Return (X, Y) of the center of cell containing provided text 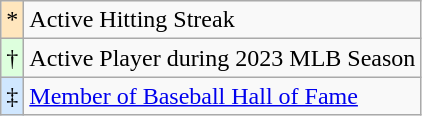
Member of Baseball Hall of Fame (222, 96)
‡ (12, 96)
* (12, 20)
† (12, 58)
Active Player during 2023 MLB Season (222, 58)
Active Hitting Streak (222, 20)
